Capture the cell that displays the provided text and extract its [X, Y] central coordinate. 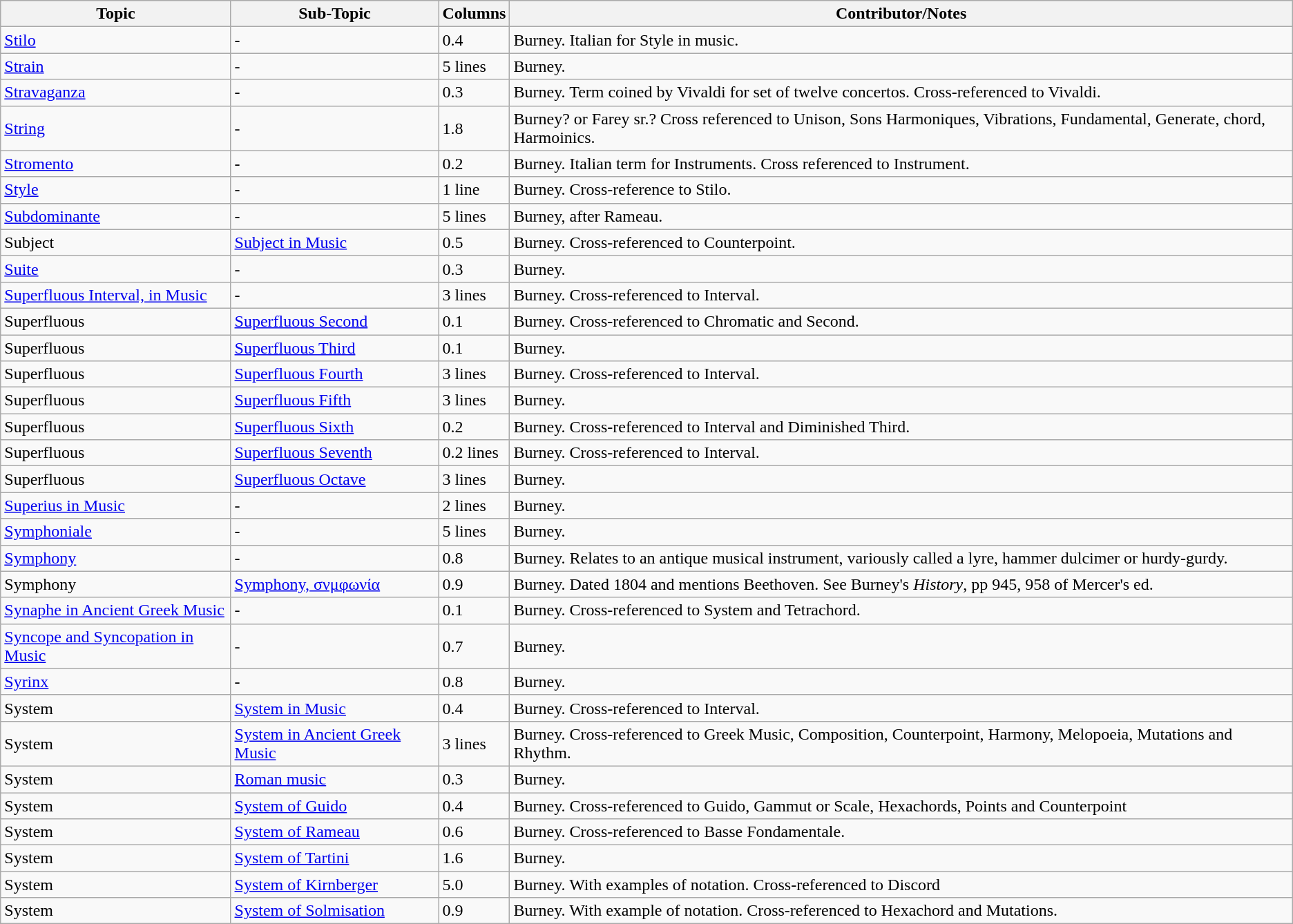
Strain [116, 66]
5.0 [474, 885]
2 lines [474, 506]
Burney. Relates to an antique musical instrument, variously called a lyre, hammer dulcimer or hurdy-gurdy. [901, 558]
Stromento [116, 164]
Synaphe in Ancient Greek Music [116, 610]
1.8 [474, 128]
Burney. Cross-referenced to Counterpoint. [901, 242]
Superfluous Octave [334, 479]
Superfluous Second [334, 321]
1.6 [474, 858]
Burney. With example of notation. Cross-referenced to Hexachord and Mutations. [901, 911]
Burney. Cross-referenced to Interval and Diminished Third. [901, 427]
Syncope and Syncopation in Music [116, 646]
Burney. Italian for Style in music. [901, 40]
Symphoniale [116, 532]
Burney. Cross-referenced to Guido, Gammut or Scale, Hexachords, Points and Counterpoint [901, 806]
System of Tartini [334, 858]
0.6 [474, 832]
Burney. Cross-referenced to Basse Fondamentale. [901, 832]
0.7 [474, 646]
String [116, 128]
Roman music [334, 779]
Burney. Cross-referenced to System and Tetrachord. [901, 610]
Syrinx [116, 682]
Subdominante [116, 216]
Superfluous Interval, in Music [116, 295]
Burney. With examples of notation. Cross-referenced to Discord [901, 885]
Subject in Music [334, 242]
Contributor/Notes [901, 14]
1 line [474, 190]
System of Guido [334, 806]
Superfluous Fifth [334, 401]
Burney. Dated 1804 and mentions Beethoven. See Burney's History, pp 945, 958 of Mercer's ed. [901, 584]
Symphony, σνμφωνία [334, 584]
System in Ancient Greek Music [334, 743]
Burney. Cross-reference to Stilo. [901, 190]
Burney. Cross-referenced to Chromatic and Second. [901, 321]
Superfluous Seventh [334, 453]
Burney. Italian term for Instruments. Cross referenced to Instrument. [901, 164]
Style [116, 190]
Burney? or Farey sr.? Cross referenced to Unison, Sons Harmoniques, Vibrations, Fundamental, Generate, chord, Harmoinics. [901, 128]
Burney. Term coined by Vivaldi for set of twelve concertos. Cross-referenced to Vivaldi. [901, 93]
Superfluous Third [334, 347]
Superfluous Sixth [334, 427]
Topic [116, 14]
Stravaganza [116, 93]
Superfluous Fourth [334, 374]
Sub-Topic [334, 14]
System of Solmisation [334, 911]
Stilo [116, 40]
Superius in Music [116, 506]
Subject [116, 242]
Suite [116, 269]
Burney, after Rameau. [901, 216]
Burney. Cross-referenced to Greek Music, Composition, Counterpoint, Harmony, Melopoeia, Mutations and Rhythm. [901, 743]
0.2 lines [474, 453]
System in Music [334, 708]
System of Kirnberger [334, 885]
Columns [474, 14]
0.5 [474, 242]
System of Rameau [334, 832]
